Return the (x, y) coordinate for the center point of the cell that contains the specified text.  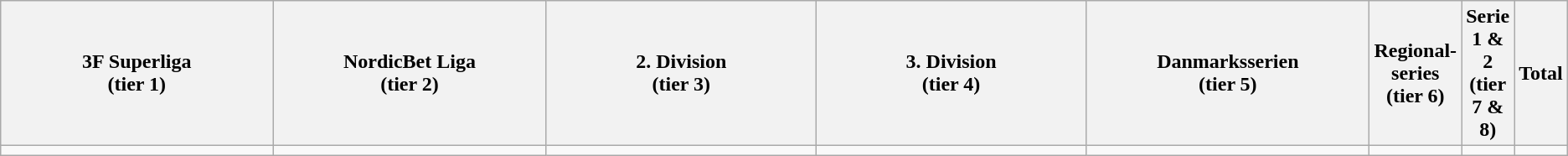
NordicBet Liga (tier 2) (410, 74)
3. Division (tier 4) (951, 74)
Total (1541, 74)
2. Division (tier 3) (681, 74)
Serie 1 & 2(tier 7 & 8) (1488, 74)
3F Superliga (tier 1) (137, 74)
Regional-series (tier 6) (1416, 74)
Danmarksserien (tier 5) (1228, 74)
